Identify which cell holds the provided text, then report its [x, y] central coordinate. 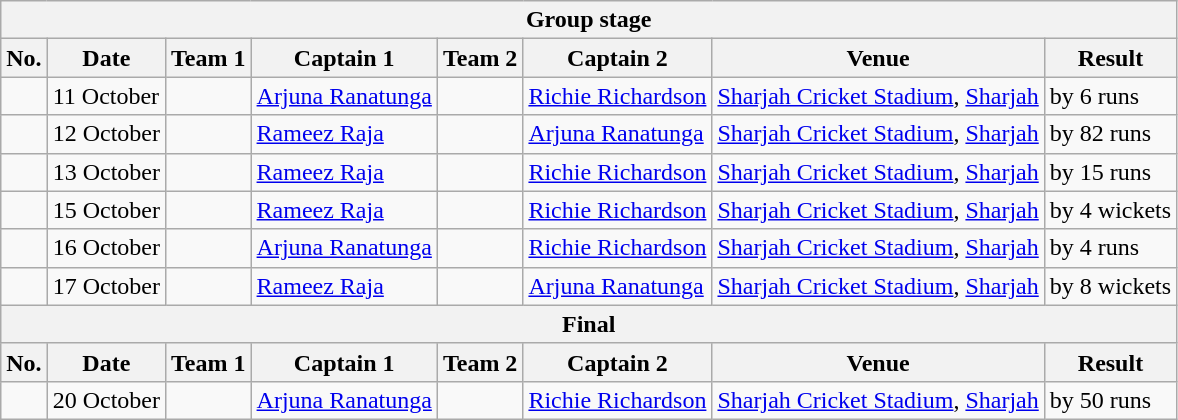
by 8 wickets [1110, 286]
11 October [106, 96]
15 October [106, 210]
by 4 wickets [1110, 210]
by 82 runs [1110, 134]
by 50 runs [1110, 400]
Final [589, 324]
Group stage [589, 20]
by 15 runs [1110, 172]
13 October [106, 172]
17 October [106, 286]
by 4 runs [1110, 248]
20 October [106, 400]
16 October [106, 248]
by 6 runs [1110, 96]
12 October [106, 134]
